Detect which cell encompasses the target text, then output its [x, y] center coordinate. 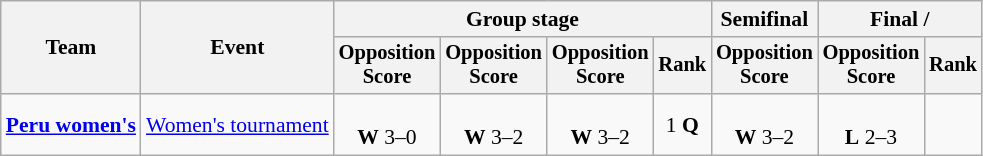
Team [71, 48]
W 3–0 [388, 124]
Women's tournament [238, 124]
Event [238, 48]
Final / [900, 19]
Group stage [522, 19]
Semifinal [764, 19]
Peru women's [71, 124]
L 2–3 [872, 124]
1 Q [682, 124]
